Return [X, Y] of the center of cell containing provided text 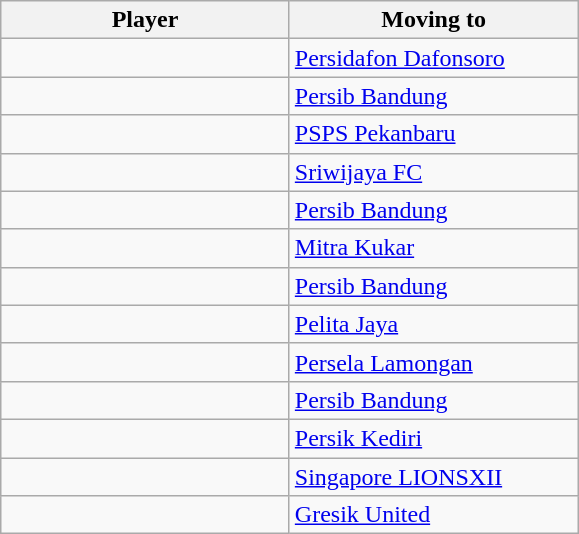
Player [146, 20]
Pelita Jaya [434, 324]
Persela Lamongan [434, 362]
Moving to [434, 20]
PSPS Pekanbaru [434, 134]
Mitra Kukar [434, 248]
Singapore LIONSXII [434, 477]
Sriwijaya FC [434, 172]
Persik Kediri [434, 438]
Persidafon Dafonsoro [434, 58]
Gresik United [434, 515]
